Find where the given text appears and provide that cell's center as (X, Y) coordinate. 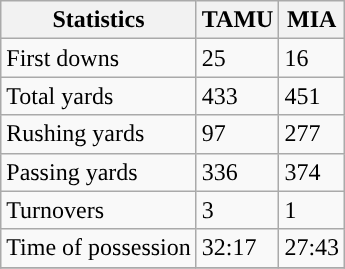
Time of possession (99, 248)
Statistics (99, 20)
451 (312, 96)
97 (238, 134)
16 (312, 58)
25 (238, 58)
Total yards (99, 96)
374 (312, 172)
Turnovers (99, 210)
3 (238, 210)
MIA (312, 20)
336 (238, 172)
32:17 (238, 248)
Rushing yards (99, 134)
277 (312, 134)
Passing yards (99, 172)
First downs (99, 58)
TAMU (238, 20)
433 (238, 96)
1 (312, 210)
27:43 (312, 248)
